For the text-containing cell, return its midpoint in [X, Y] coordinate format. 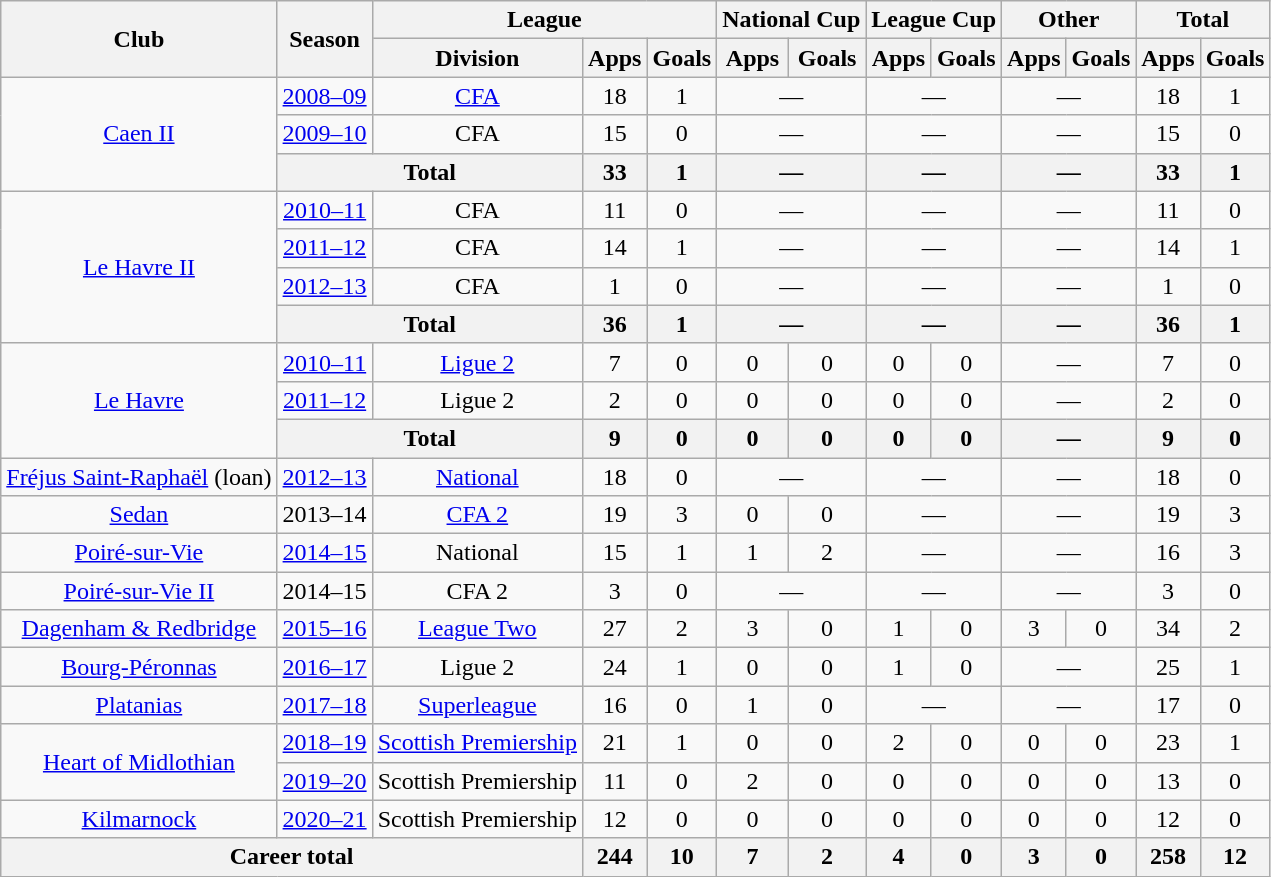
Poiré-sur-Vie II [139, 591]
Dagenham & Redbridge [139, 629]
2008–09 [324, 96]
Season [324, 39]
Le Havre II [139, 267]
Kilmarnock [139, 819]
League Two [477, 629]
League Cup [934, 20]
2009–10 [324, 134]
2015–16 [324, 629]
2019–20 [324, 781]
Other [1069, 20]
13 [1168, 781]
10 [682, 857]
Career total [292, 857]
Caen II [139, 134]
25 [1168, 667]
2017–18 [324, 705]
244 [615, 857]
21 [615, 743]
Club [139, 39]
24 [615, 667]
4 [898, 857]
Poiré-sur-Vie [139, 553]
League [544, 20]
23 [1168, 743]
Superleague [477, 705]
Sedan [139, 515]
Bourg-Péronnas [139, 667]
17 [1168, 705]
34 [1168, 629]
2016–17 [324, 667]
2013–14 [324, 515]
27 [615, 629]
2020–21 [324, 819]
Fréjus Saint-Raphaël (loan) [139, 477]
258 [1168, 857]
2018–19 [324, 743]
Le Havre [139, 400]
National Cup [792, 20]
Platanias [139, 705]
Division [477, 58]
Heart of Midlothian [139, 762]
